Extract the [X, Y] coordinate from the center of the cell holding the provided text.  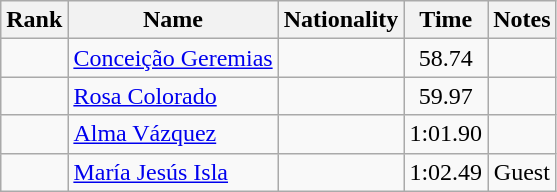
1:02.49 [446, 172]
1:01.90 [446, 134]
58.74 [446, 58]
Guest [522, 172]
Nationality [341, 20]
Rank [34, 20]
Name [173, 20]
Rosa Colorado [173, 96]
Time [446, 20]
Alma Vázquez [173, 134]
Notes [522, 20]
Conceição Geremias [173, 58]
María Jesús Isla [173, 172]
59.97 [446, 96]
